Return [x, y] of the center of cell containing provided text 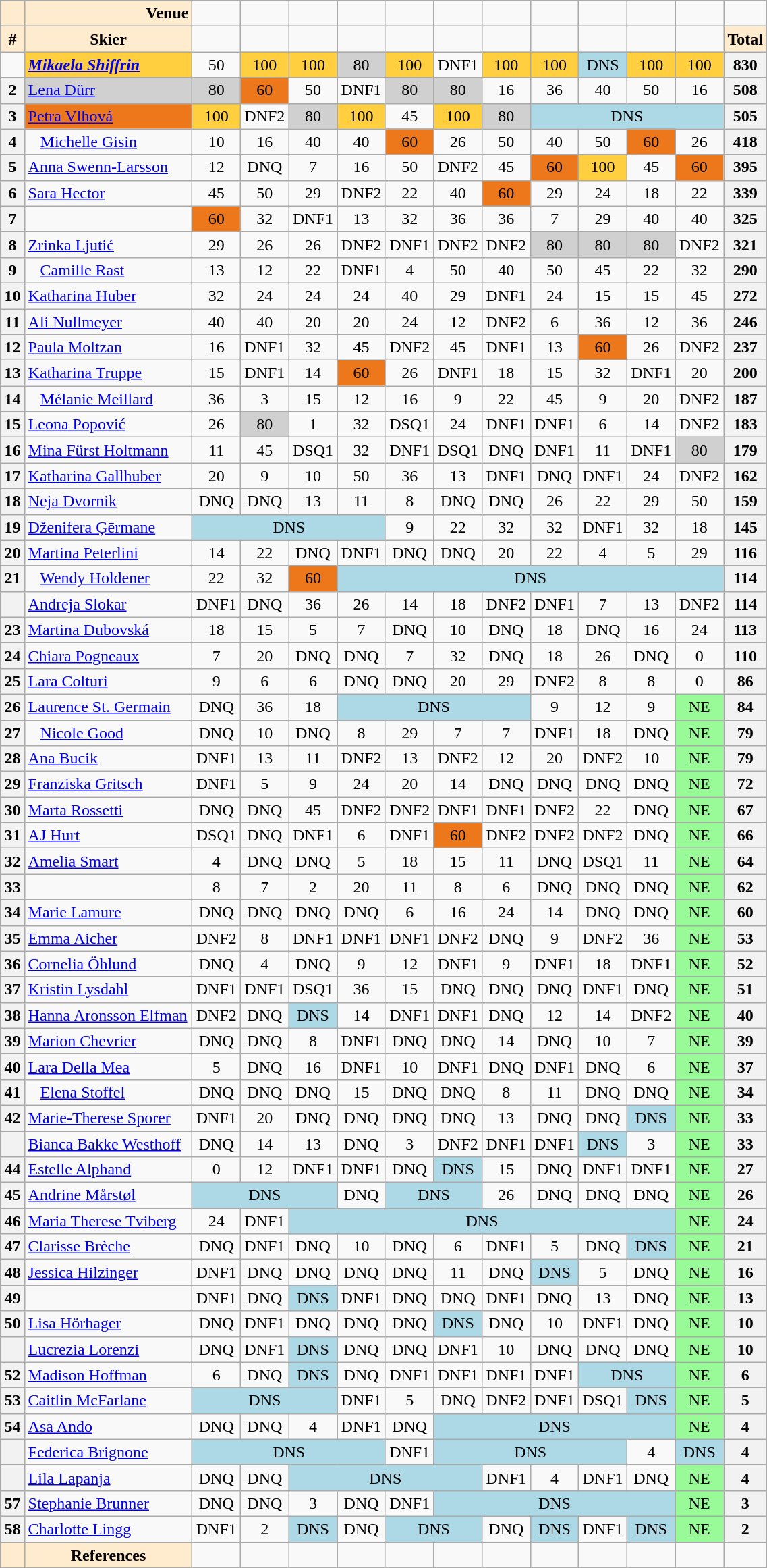
Andreja Slokar [108, 604]
325 [745, 219]
Ana Bucik [108, 759]
Lena Dürr [108, 90]
Skier [108, 39]
Marta Rossetti [108, 810]
200 [745, 373]
Estelle Alphand [108, 1170]
31 [12, 836]
46 [12, 1221]
Nicole Good [108, 732]
162 [745, 476]
25 [12, 681]
Chiara Pogneaux [108, 655]
830 [745, 65]
Federica Brignone [108, 1452]
Clarisse Brèche [108, 1247]
66 [745, 836]
Neja Dvornik [108, 502]
113 [745, 630]
237 [745, 348]
Amelia Smart [108, 861]
Mélanie Meillard [108, 399]
Cornelia Öhlund [108, 964]
Marie Lamure [108, 913]
Anna Swenn-Larsson [108, 167]
Andrine Mårstøl [108, 1195]
272 [745, 296]
35 [12, 938]
54 [12, 1426]
49 [12, 1298]
Lisa Hörhager [108, 1324]
67 [745, 810]
AJ Hurt [108, 836]
Katharina Gallhuber [108, 476]
Elena Stoffel [108, 1092]
418 [745, 142]
Paula Moltzan [108, 348]
Kristin Lysdahl [108, 990]
58 [12, 1529]
Martina Peterlini [108, 553]
Mina Fürst Holtmann [108, 450]
41 [12, 1092]
Martina Dubovská [108, 630]
Ali Nullmeyer [108, 322]
Charlotte Lingg [108, 1529]
Dženifera Ģērmane [108, 527]
Leona Popović [108, 425]
Zrinka Ljutić [108, 244]
# [12, 39]
23 [12, 630]
Maria Therese Tviberg [108, 1221]
Lara Colturi [108, 681]
321 [745, 244]
57 [12, 1503]
Wendy Holdener [108, 578]
290 [745, 270]
44 [12, 1170]
Madison Hoffman [108, 1375]
246 [745, 322]
Jessica Hilzinger [108, 1272]
Bianca Bakke Westhoff [108, 1144]
Katharina Huber [108, 296]
508 [745, 90]
Venue [108, 13]
Petra Vlhová [108, 116]
Franziska Gritsch [108, 784]
183 [745, 425]
187 [745, 399]
116 [745, 553]
Lucrezia Lorenzi [108, 1349]
References [108, 1555]
Mikaela Shiffrin [108, 65]
Lila Lapanja [108, 1478]
Hanna Aronsson Elfman [108, 1015]
19 [12, 527]
Katharina Truppe [108, 373]
Marie-Therese Sporer [108, 1118]
Marion Chevrier [108, 1041]
339 [745, 193]
42 [12, 1118]
30 [12, 810]
64 [745, 861]
62 [745, 887]
Laurence St. Germain [108, 707]
84 [745, 707]
Michelle Gisin [108, 142]
72 [745, 784]
38 [12, 1015]
1 [313, 425]
47 [12, 1247]
Asa Ando [108, 1426]
17 [12, 476]
Sara Hector [108, 193]
51 [745, 990]
Emma Aicher [108, 938]
Camille Rast [108, 270]
110 [745, 655]
Stephanie Brunner [108, 1503]
179 [745, 450]
145 [745, 527]
28 [12, 759]
48 [12, 1272]
159 [745, 502]
Caitlin McFarlane [108, 1401]
395 [745, 167]
505 [745, 116]
Lara Della Mea [108, 1066]
Total [745, 39]
86 [745, 681]
